Capture the cell that displays the provided text and extract its [X, Y] central coordinate. 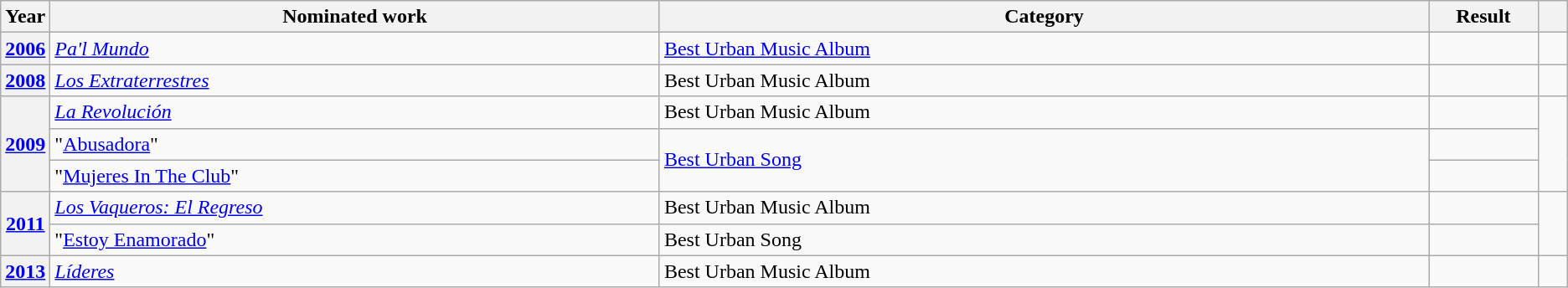
"Abusadora" [355, 144]
Los Vaqueros: El Regreso [355, 208]
Category [1044, 17]
2011 [25, 224]
2008 [25, 80]
Nominated work [355, 17]
Pa'l Mundo [355, 49]
Líderes [355, 271]
"Mujeres In The Club" [355, 176]
La Revolución [355, 112]
2013 [25, 271]
Los Extraterrestres [355, 80]
2006 [25, 49]
2009 [25, 144]
"Estoy Enamorado" [355, 239]
Result [1484, 17]
Year [25, 17]
